Return the (X, Y) coordinate for the center point of the cell that contains the specified text.  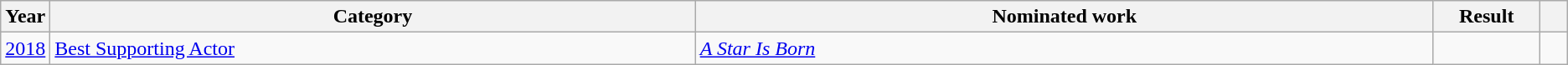
Category (373, 17)
Result (1486, 17)
Best Supporting Actor (373, 48)
A Star Is Born (1064, 48)
Nominated work (1064, 17)
Year (25, 17)
2018 (25, 48)
